Return [X, Y] of the center of cell containing provided text 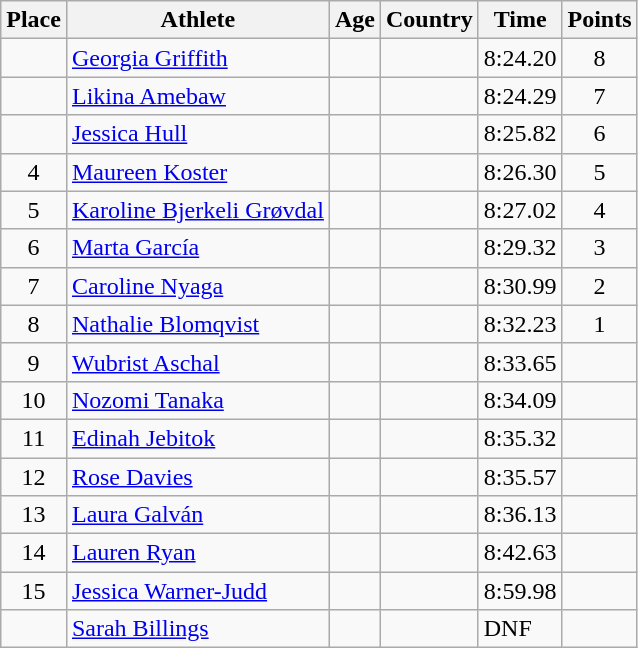
Place [34, 20]
Jessica Hull [198, 134]
8:33.65 [520, 362]
8:35.57 [520, 477]
8:26.30 [520, 172]
Caroline Nyaga [198, 286]
8:35.32 [520, 438]
Country [429, 20]
Athlete [198, 20]
Nozomi Tanaka [198, 400]
Lauren Ryan [198, 553]
8:42.63 [520, 553]
Points [600, 20]
8:34.09 [520, 400]
8:32.23 [520, 324]
8:24.20 [520, 58]
11 [34, 438]
9 [34, 362]
3 [600, 248]
Edinah Jebitok [198, 438]
Marta García [198, 248]
14 [34, 553]
8:36.13 [520, 515]
Georgia Griffith [198, 58]
15 [34, 591]
8:27.02 [520, 210]
Rose Davies [198, 477]
1 [600, 324]
8:30.99 [520, 286]
8:25.82 [520, 134]
Laura Galván [198, 515]
Time [520, 20]
Maureen Koster [198, 172]
8:59.98 [520, 591]
12 [34, 477]
Age [354, 20]
Nathalie Blomqvist [198, 324]
DNF [520, 629]
Jessica Warner-Judd [198, 591]
Karoline Bjerkeli Grøvdal [198, 210]
Sarah Billings [198, 629]
13 [34, 515]
10 [34, 400]
8:29.32 [520, 248]
8:24.29 [520, 96]
Likina Amebaw [198, 96]
2 [600, 286]
Wubrist Aschal [198, 362]
